Pinpoint the cell where the given text exists, returning its (X, Y) midpoint coordinate. 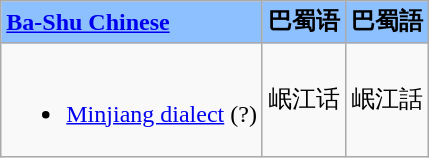
巴蜀語 (386, 22)
Minjiang dialect (?) (132, 100)
巴蜀语 (304, 22)
Ba-Shu Chinese (132, 22)
岷江话 (304, 100)
岷江話 (386, 100)
